Scan for the cell matching the given text and deliver its (x, y) coordinate at center. 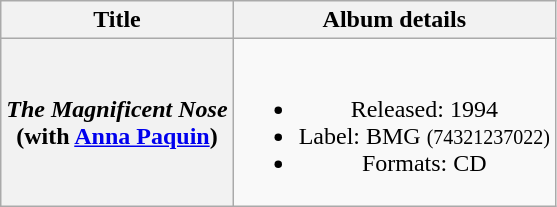
Title (117, 20)
Released: 1994Label: BMG (74321237022)Formats: CD (394, 122)
Album details (394, 20)
The Magnificent Nose (with Anna Paquin) (117, 122)
